Search for the cell housing the specified text and yield its (x, y) center coordinate. 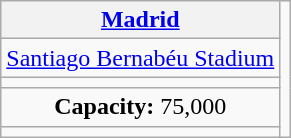
Santiago Bernabéu Stadium (140, 58)
Madrid (140, 20)
Capacity: 75,000 (140, 107)
